Locate the cell with the specified text and output its (X, Y) center coordinate. 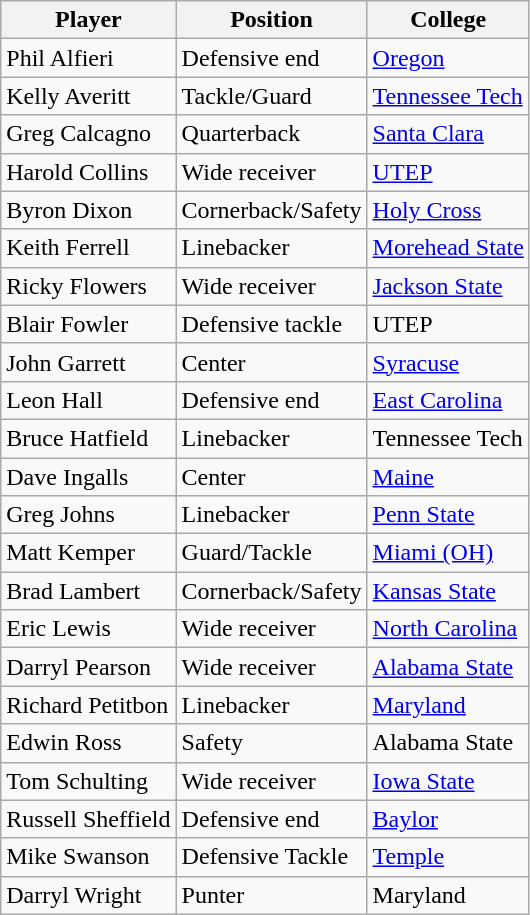
Player (88, 20)
Holy Cross (448, 210)
Defensive Tackle (272, 857)
Santa Clara (448, 134)
Russell Sheffield (88, 819)
Edwin Ross (88, 743)
Brad Lambert (88, 591)
Jackson State (448, 286)
Temple (448, 857)
Syracuse (448, 362)
Ricky Flowers (88, 286)
Iowa State (448, 781)
Guard/Tackle (272, 553)
Eric Lewis (88, 629)
East Carolina (448, 400)
Punter (272, 895)
College (448, 20)
Tackle/Guard (272, 96)
Kansas State (448, 591)
Greg Johns (88, 515)
Phil Alfieri (88, 58)
Keith Ferrell (88, 248)
Blair Fowler (88, 324)
Kelly Averitt (88, 96)
Baylor (448, 819)
Position (272, 20)
Leon Hall (88, 400)
Penn State (448, 515)
Maine (448, 477)
Safety (272, 743)
Bruce Hatfield (88, 438)
Richard Petitbon (88, 705)
Darryl Wright (88, 895)
Defensive tackle (272, 324)
North Carolina (448, 629)
Byron Dixon (88, 210)
Miami (OH) (448, 553)
Mike Swanson (88, 857)
Dave Ingalls (88, 477)
Morehead State (448, 248)
Greg Calcagno (88, 134)
Oregon (448, 58)
Darryl Pearson (88, 667)
Harold Collins (88, 172)
Quarterback (272, 134)
Tom Schulting (88, 781)
Matt Kemper (88, 553)
John Garrett (88, 362)
